Output the (x, y) coordinate of the center of the cell containing the given text.  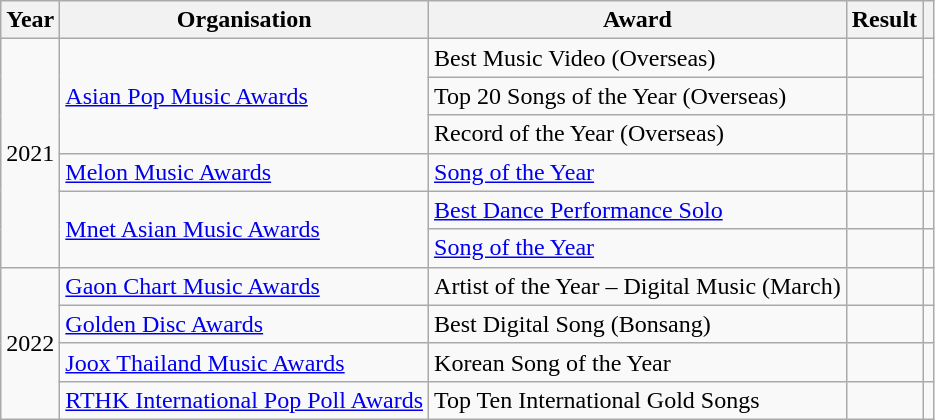
Organisation (244, 20)
Award (638, 20)
Year (30, 20)
Record of the Year (Overseas) (638, 134)
Artist of the Year – Digital Music (March) (638, 286)
RTHK International Pop Poll Awards (244, 400)
Melon Music Awards (244, 172)
Top 20 Songs of the Year (Overseas) (638, 96)
Gaon Chart Music Awards (244, 286)
Joox Thailand Music Awards (244, 362)
Korean Song of the Year (638, 362)
Asian Pop Music Awards (244, 96)
Best Dance Performance Solo (638, 210)
Top Ten International Gold Songs (638, 400)
Result (884, 20)
Golden Disc Awards (244, 324)
2021 (30, 153)
Mnet Asian Music Awards (244, 229)
Best Digital Song (Bonsang) (638, 324)
2022 (30, 343)
Best Music Video (Overseas) (638, 58)
